Return [x, y] of the center of cell containing provided text 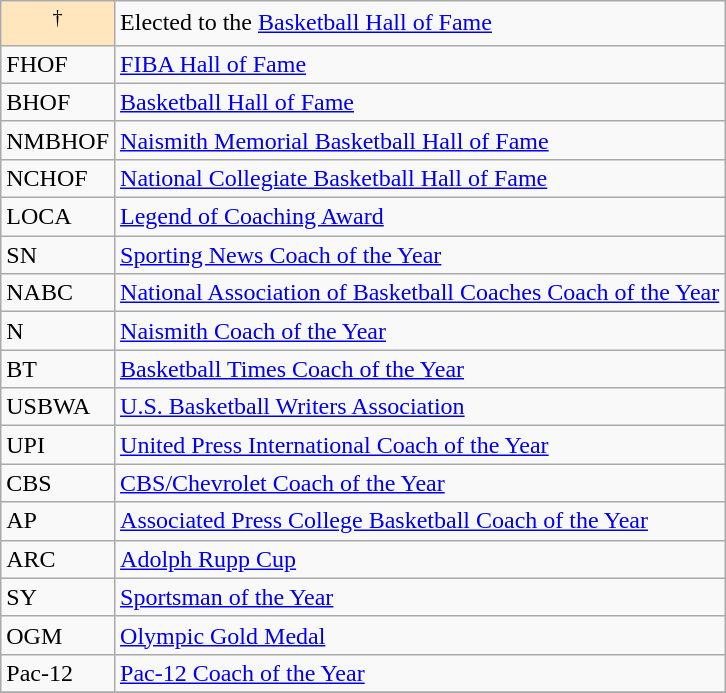
Naismith Coach of the Year [420, 331]
Associated Press College Basketball Coach of the Year [420, 521]
AP [58, 521]
USBWA [58, 407]
OGM [58, 635]
BT [58, 369]
NMBHOF [58, 140]
CBS/Chevrolet Coach of the Year [420, 483]
SN [58, 255]
Adolph Rupp Cup [420, 559]
United Press International Coach of the Year [420, 445]
Pac-12 [58, 673]
Sporting News Coach of the Year [420, 255]
UPI [58, 445]
NCHOF [58, 178]
Pac-12 Coach of the Year [420, 673]
National Association of Basketball Coaches Coach of the Year [420, 293]
N [58, 331]
Naismith Memorial Basketball Hall of Fame [420, 140]
FIBA Hall of Fame [420, 64]
† [58, 24]
NABC [58, 293]
Basketball Hall of Fame [420, 102]
National Collegiate Basketball Hall of Fame [420, 178]
SY [58, 597]
Legend of Coaching Award [420, 217]
ARC [58, 559]
Elected to the Basketball Hall of Fame [420, 24]
FHOF [58, 64]
LOCA [58, 217]
CBS [58, 483]
Olympic Gold Medal [420, 635]
Basketball Times Coach of the Year [420, 369]
BHOF [58, 102]
Sportsman of the Year [420, 597]
U.S. Basketball Writers Association [420, 407]
